Pinpoint the cell where the given text exists, returning its (X, Y) midpoint coordinate. 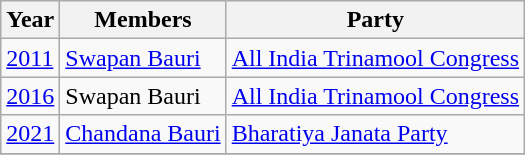
2021 (30, 134)
Year (30, 20)
Party (375, 20)
Members (143, 20)
2011 (30, 58)
2016 (30, 96)
Chandana Bauri (143, 134)
Bharatiya Janata Party (375, 134)
